Find where the given text appears and provide that cell's center as (X, Y) coordinate. 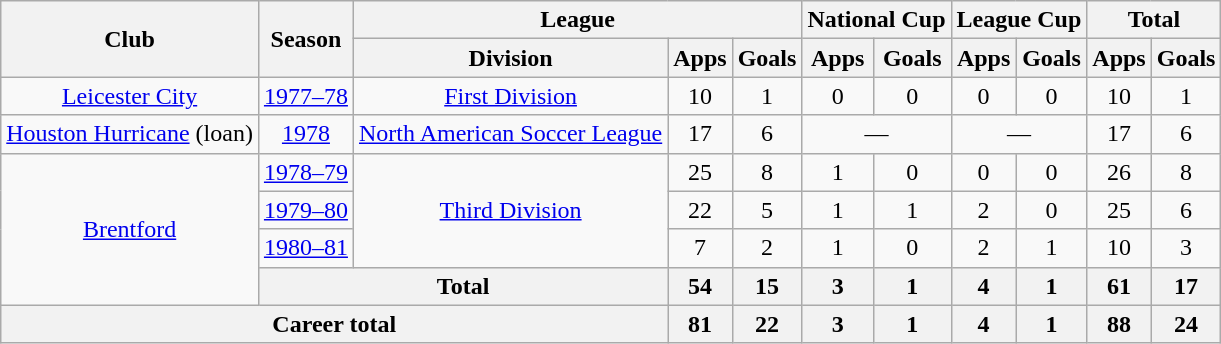
First Division (510, 96)
1977–78 (306, 96)
Houston Hurricane (loan) (130, 134)
88 (1119, 324)
Career total (334, 324)
1980–81 (306, 248)
61 (1119, 286)
League (577, 20)
Brentford (130, 229)
26 (1119, 172)
7 (700, 248)
1978–79 (306, 172)
24 (1186, 324)
54 (700, 286)
1979–80 (306, 210)
Division (510, 58)
Leicester City (130, 96)
North American Soccer League (510, 134)
1978 (306, 134)
Club (130, 39)
Season (306, 39)
81 (700, 324)
National Cup (876, 20)
5 (767, 210)
League Cup (1019, 20)
Third Division (510, 210)
15 (767, 286)
